Scan for the cell matching the given text and deliver its (X, Y) coordinate at center. 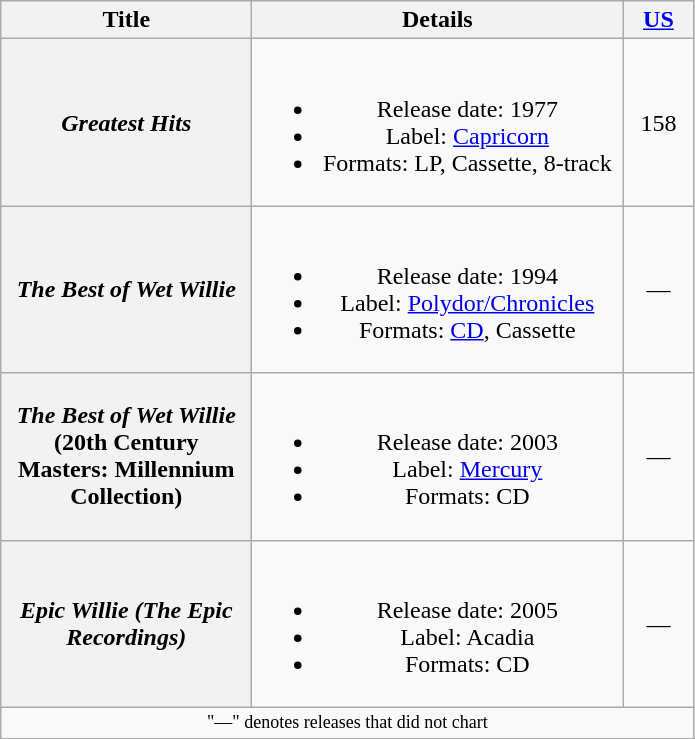
Epic Willie (The Epic Recordings) (126, 624)
The Best of Wet Willie (126, 290)
Release date: 2003Label: MercuryFormats: CD (438, 456)
Release date: 2005Label: AcadiaFormats: CD (438, 624)
158 (658, 122)
"—" denotes releases that did not chart (348, 722)
Details (438, 20)
The Best of Wet Willie (20th Century Masters: Millennium Collection) (126, 456)
Release date: 1994Label: Polydor/ChroniclesFormats: CD, Cassette (438, 290)
US (658, 20)
Title (126, 20)
Release date: 1977Label: CapricornFormats: LP, Cassette, 8-track (438, 122)
Greatest Hits (126, 122)
